From the cell containing the given text, extract its center point as (x, y) coordinate. 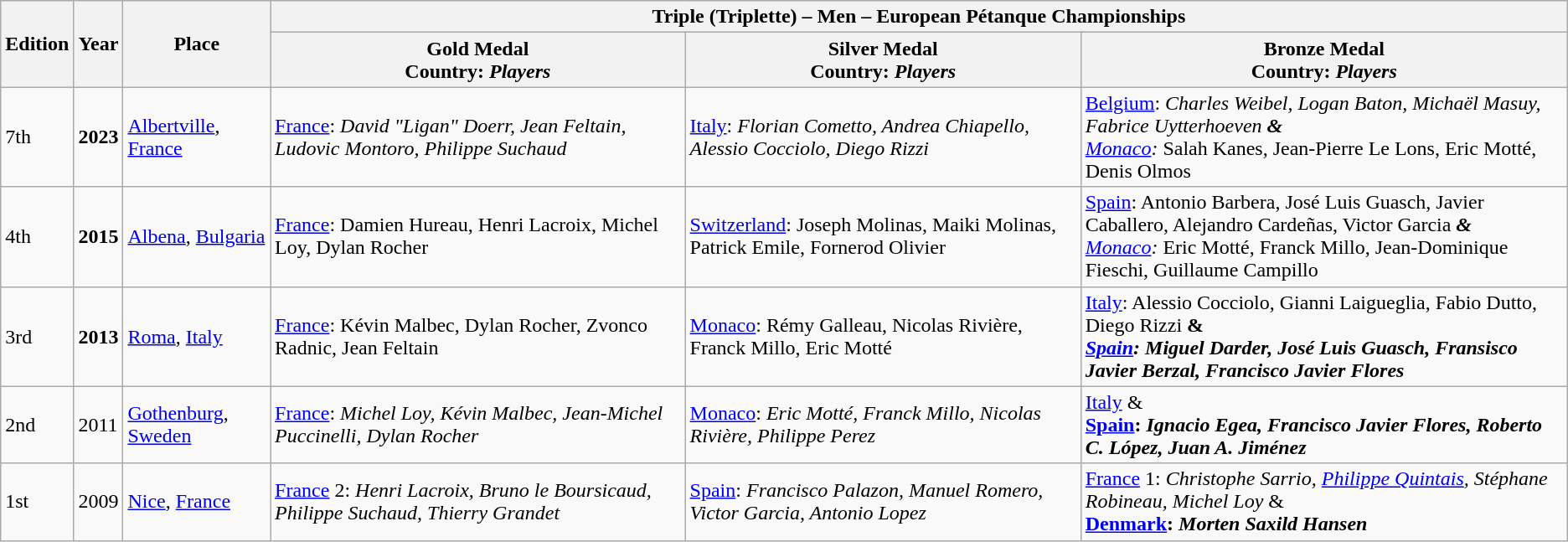
Monaco: Eric Motté, Franck Millo, Nicolas Rivière, Philippe Perez (883, 425)
France: Michel Loy, Kévin Malbec, Jean-Michel Puccinelli, Dylan Rocher (478, 425)
Year (99, 44)
Edition (37, 44)
Silver MedalCountry: Players (883, 60)
2015 (99, 236)
Albertville, France (197, 137)
Triple (Triplette) – Men – European Pétanque Championships (920, 17)
Place (197, 44)
7th (37, 137)
France 2: Henri Lacroix, Bruno le Boursicaud, Philippe Suchaud, Thierry Grandet (478, 502)
4th (37, 236)
1st (37, 502)
2013 (99, 337)
Roma, Italy (197, 337)
Bronze MedalCountry: Players (1323, 60)
2nd (37, 425)
Italy & Spain: Ignacio Egea, Francisco Javier Flores, Roberto C. López, Juan A. Jiménez (1323, 425)
France: Damien Hureau, Henri Lacroix, Michel Loy, Dylan Rocher (478, 236)
3rd (37, 337)
France: David "Ligan" Doerr, Jean Feltain, Ludovic Montoro, Philippe Suchaud (478, 137)
2009 (99, 502)
Belgium: Charles Weibel, Logan Baton, Michaël Masuy, Fabrice Uytterhoeven & Monaco: Salah Kanes, Jean-Pierre Le Lons, Eric Motté, Denis Olmos (1323, 137)
Gothenburg, Sweden (197, 425)
Gold MedalCountry: Players (478, 60)
2011 (99, 425)
Switzerland: Joseph Molinas, Maiki Molinas, Patrick Emile, Fornerod Olivier (883, 236)
2023 (99, 137)
Italy: Florian Cometto, Andrea Chiapello, Alessio Cocciolo, Diego Rizzi (883, 137)
France: Kévin Malbec, Dylan Rocher, Zvonco Radnic, Jean Feltain (478, 337)
Monaco: Rémy Galleau, Nicolas Rivière, Franck Millo, Eric Motté (883, 337)
Albena, Bulgaria (197, 236)
Spain: Francisco Palazon, Manuel Romero, Victor Garcia, Antonio Lopez (883, 502)
Nice, France (197, 502)
France 1: Christophe Sarrio, Philippe Quintais, Stéphane Robineau, Michel Loy & Denmark: Morten Saxild Hansen (1323, 502)
